Detect which cell encompasses the target text, then output its (x, y) center coordinate. 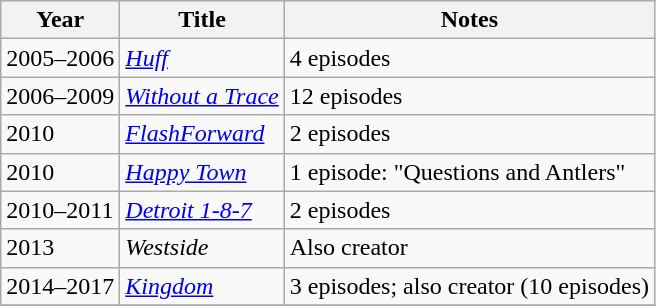
Notes (469, 20)
3 episodes; also creator (10 episodes) (469, 286)
1 episode: "Questions and Antlers" (469, 172)
Also creator (469, 248)
Without a Trace (202, 96)
2010–2011 (60, 210)
12 episodes (469, 96)
Year (60, 20)
Huff (202, 58)
Westside (202, 248)
2014–2017 (60, 286)
Happy Town (202, 172)
Detroit 1-8-7 (202, 210)
2013 (60, 248)
Title (202, 20)
FlashForward (202, 134)
4 episodes (469, 58)
2005–2006 (60, 58)
Kingdom (202, 286)
2006–2009 (60, 96)
